Return the [X, Y] coordinate for the center point of the cell that contains the specified text.  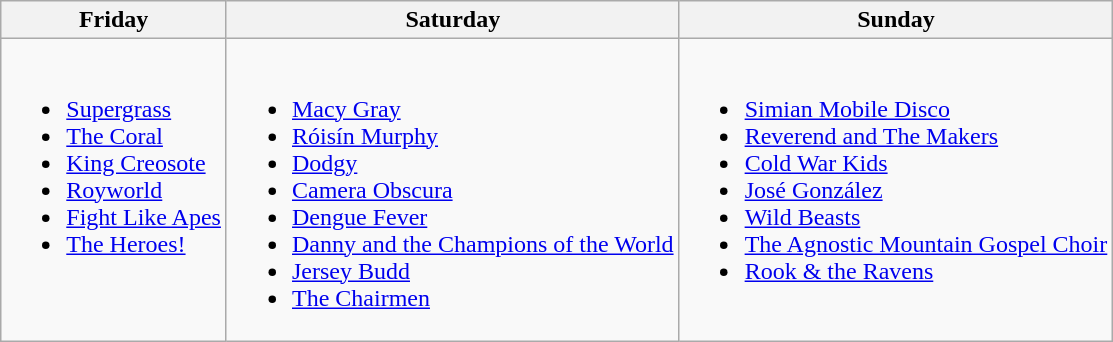
SupergrassThe CoralKing CreosoteRoyworldFight Like ApesThe Heroes! [114, 190]
Simian Mobile DiscoReverend and The MakersCold War KidsJosé GonzálezWild BeastsThe Agnostic Mountain Gospel ChoirRook & the Ravens [896, 190]
Sunday [896, 20]
Macy GrayRóisín MurphyDodgyCamera ObscuraDengue FeverDanny and the Champions of the WorldJersey BuddThe Chairmen [452, 190]
Friday [114, 20]
Saturday [452, 20]
